Pinpoint the cell where the given text exists, returning its (X, Y) midpoint coordinate. 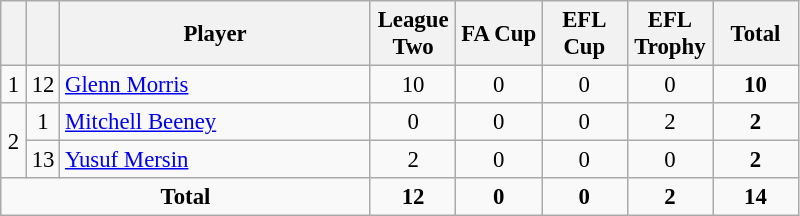
14 (756, 197)
Mitchell Beeney (216, 122)
FA Cup (499, 34)
Glenn Morris (216, 85)
EFL Trophy (670, 34)
Yusuf Mersin (216, 160)
Player (216, 34)
EFL Cup (585, 34)
13 (42, 160)
League Two (413, 34)
